Detect which cell encompasses the target text, then output its [x, y] center coordinate. 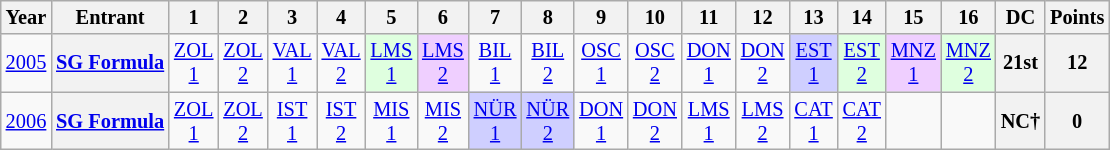
NÜR2 [548, 121]
7 [496, 17]
Year [26, 17]
NC† [1020, 121]
10 [655, 17]
11 [709, 17]
0 [1077, 121]
MNZ1 [914, 63]
VAL1 [292, 63]
EST1 [813, 63]
VAL2 [342, 63]
5 [392, 17]
1 [194, 17]
MIS2 [443, 121]
Entrant [110, 17]
15 [914, 17]
IST1 [292, 121]
6 [443, 17]
EST2 [862, 63]
8 [548, 17]
NÜR1 [496, 121]
CAT2 [862, 121]
CAT1 [813, 121]
21st [1020, 63]
MIS1 [392, 121]
OSC1 [601, 63]
BIL1 [496, 63]
9 [601, 17]
2006 [26, 121]
2005 [26, 63]
4 [342, 17]
3 [292, 17]
Points [1077, 17]
14 [862, 17]
16 [968, 17]
BIL2 [548, 63]
DC [1020, 17]
13 [813, 17]
2 [242, 17]
OSC2 [655, 63]
MNZ2 [968, 63]
IST2 [342, 121]
